Find where the given text appears and provide that cell's center as [X, Y] coordinate. 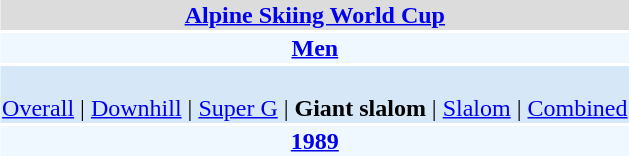
Alpine Skiing World Cup [315, 15]
1989 [315, 141]
Overall | Downhill | Super G | Giant slalom | Slalom | Combined [315, 94]
Men [315, 48]
